Output the (x, y) coordinate of the center of the cell containing the given text.  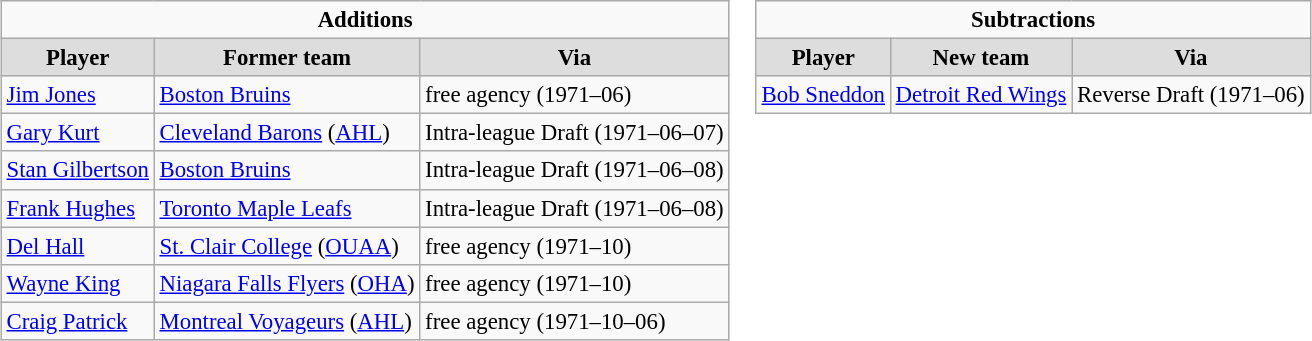
St. Clair College (OUAA) (287, 246)
Detroit Red Wings (980, 95)
Intra-league Draft (1971–06–07) (574, 133)
Montreal Voyageurs (AHL) (287, 321)
Former team (287, 58)
free agency (1971–06) (574, 95)
Wayne King (78, 283)
Additions (365, 20)
Del Hall (78, 246)
Reverse Draft (1971–06) (1191, 95)
Frank Hughes (78, 208)
Stan Gilbertson (78, 170)
Jim Jones (78, 95)
Niagara Falls Flyers (OHA) (287, 283)
free agency (1971–10–06) (574, 321)
Gary Kurt (78, 133)
Bob Sneddon (823, 95)
Toronto Maple Leafs (287, 208)
Subtractions (1033, 20)
Cleveland Barons (AHL) (287, 133)
New team (980, 58)
Craig Patrick (78, 321)
